Pinpoint the cell where the given text exists, returning its [x, y] midpoint coordinate. 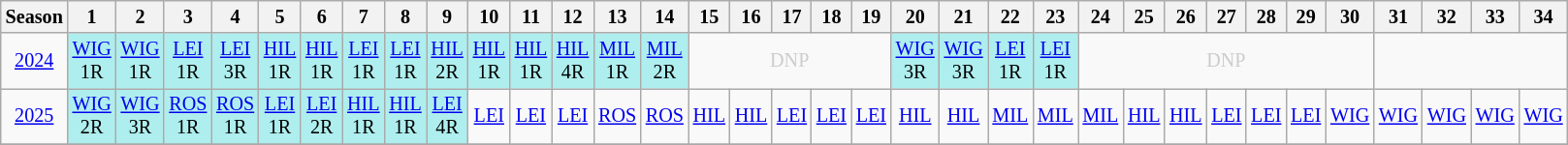
10 [489, 17]
25 [1144, 17]
19 [871, 17]
1 [92, 17]
HIL2R [448, 61]
23 [1055, 17]
12 [572, 17]
Season [35, 17]
11 [531, 17]
MIL2R [665, 61]
29 [1305, 17]
32 [1447, 17]
17 [791, 17]
2024 [35, 61]
20 [915, 17]
33 [1495, 17]
3 [188, 17]
15 [710, 17]
5 [279, 17]
6 [322, 17]
13 [617, 17]
21 [964, 17]
2 [141, 17]
HIL4R [572, 61]
18 [832, 17]
16 [751, 17]
7 [363, 17]
LEI3R [235, 61]
30 [1350, 17]
WIG2R [92, 117]
8 [405, 17]
2025 [35, 117]
MIL1R [617, 61]
22 [1010, 17]
LEI2R [322, 117]
31 [1398, 17]
28 [1266, 17]
9 [448, 17]
14 [665, 17]
34 [1544, 17]
27 [1226, 17]
LEI4R [448, 117]
24 [1102, 17]
26 [1185, 17]
4 [235, 17]
